Output the (X, Y) coordinate of the center of the cell containing the given text.  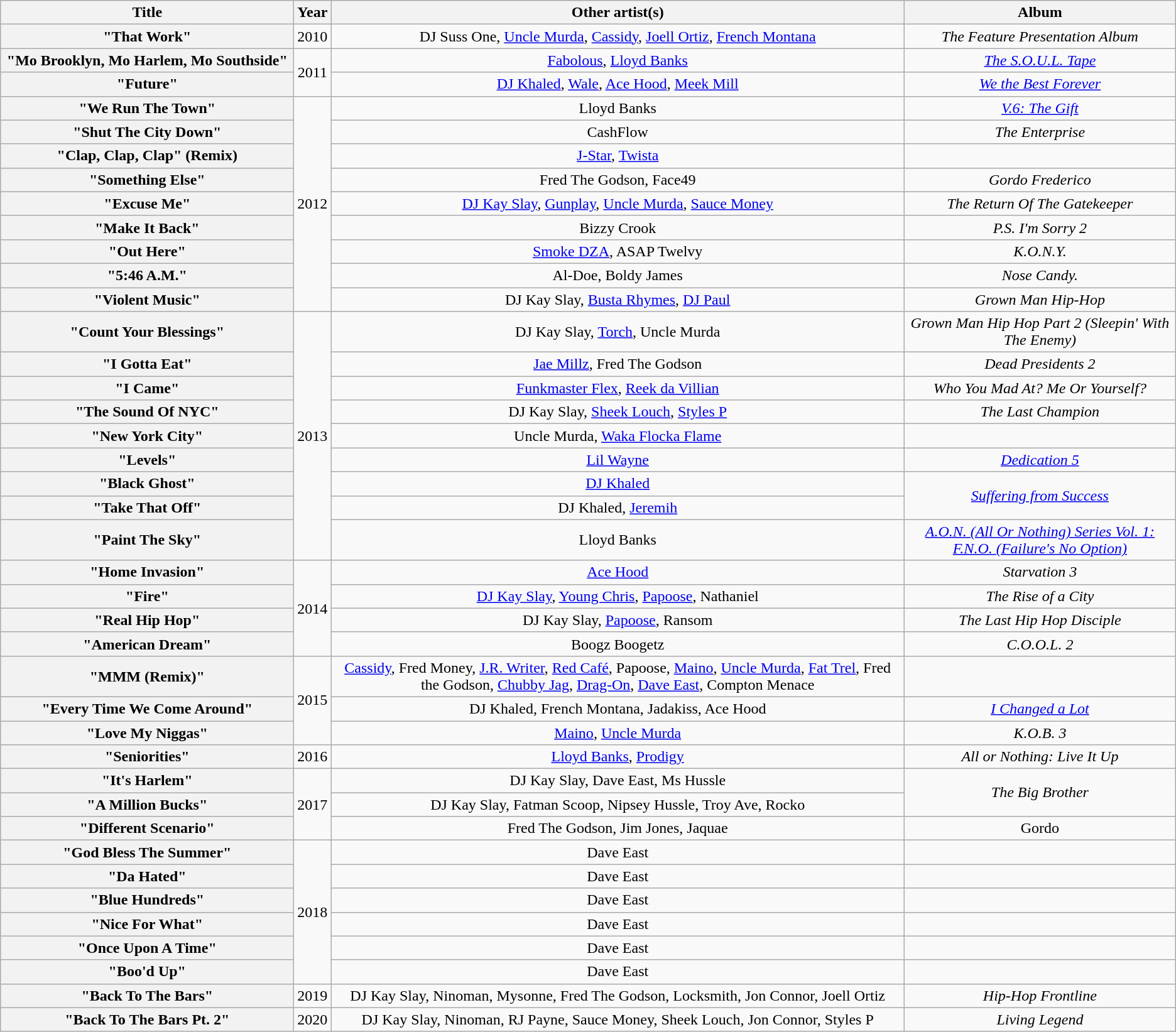
"Paint The Sky" (147, 540)
Who You Mad At? Me Or Yourself? (1040, 388)
DJ Kay Slay, Papoose, Ransom (618, 620)
"Boo'd Up" (147, 972)
"Levels" (147, 460)
2015 (313, 700)
DJ Kay Slay, Ninoman, RJ Payne, Sauce Money, Sheek Louch, Jon Connor, Styles P (618, 1019)
Gordo (1040, 828)
2016 (313, 757)
Lil Wayne (618, 460)
DJ Khaled, French Montana, Jadakiss, Ace Hood (618, 709)
2020 (313, 1019)
"Mo Brooklyn, Mo Harlem, Mo Southside" (147, 60)
The Feature Presentation Album (1040, 36)
All or Nothing: Live It Up (1040, 757)
Funkmaster Flex, Reek da Villian (618, 388)
"Excuse Me" (147, 204)
The Enterprise (1040, 132)
"Seniorities" (147, 757)
Grown Man Hip-Hop (1040, 300)
"5:46 A.M." (147, 275)
DJ Kay Slay, Busta Rhymes, DJ Paul (618, 300)
"Clap, Clap, Clap" (Remix) (147, 156)
"That Work" (147, 36)
V.6: The Gift (1040, 108)
Other artist(s) (618, 13)
We the Best Forever (1040, 84)
"Once Upon A Time" (147, 948)
"Violent Music" (147, 300)
"I Came" (147, 388)
DJ Kay Slay, Ninoman, Mysonne, Fred The Godson, Locksmith, Jon Connor, Joell Ortiz (618, 996)
2012 (313, 204)
K.O.B. 3 (1040, 733)
Year (313, 13)
Maino, Uncle Murda (618, 733)
The S.O.U.L. Tape (1040, 60)
2014 (313, 608)
"Count Your Blessings" (147, 332)
The Big Brother (1040, 793)
Title (147, 13)
"Black Ghost" (147, 484)
The Last Champion (1040, 412)
DJ Kay Slay, Young Chris, Papoose, Nathaniel (618, 596)
"It's Harlem" (147, 781)
"American Dream" (147, 644)
Fabolous, Lloyd Banks (618, 60)
"A Million Bucks" (147, 805)
Starvation 3 (1040, 572)
P.S. I'm Sorry 2 (1040, 227)
Cassidy, Fred Money, J.R. Writer, Red Café, Papoose, Maino, Uncle Murda, Fat Trel, Fred the Godson, Chubby Jag, Drag-On, Dave East, Compton Menace (618, 676)
Uncle Murda, Waka Flocka Flame (618, 436)
DJ Kay Slay, Sheek Louch, Styles P (618, 412)
CashFlow (618, 132)
Smoke DZA, ASAP Twelvy (618, 251)
"I Gotta Eat" (147, 364)
"Fire" (147, 596)
The Rise of a City (1040, 596)
I Changed a Lot (1040, 709)
K.O.N.Y. (1040, 251)
DJ Khaled (618, 484)
DJ Kay Slay, Gunplay, Uncle Murda, Sauce Money (618, 204)
"New York City" (147, 436)
"MMM (Remix)" (147, 676)
DJ Kay Slay, Fatman Scoop, Nipsey Hussle, Troy Ave, Rocko (618, 805)
"Da Hated" (147, 876)
Gordo Frederico (1040, 180)
Dead Presidents 2 (1040, 364)
Bizzy Crook (618, 227)
J-Star, Twista (618, 156)
2013 (313, 436)
The Last Hip Hop Disciple (1040, 620)
Fred The Godson, Face49 (618, 180)
"Something Else" (147, 180)
"Make It Back" (147, 227)
The Return Of The Gatekeeper (1040, 204)
"Home Invasion" (147, 572)
Boogz Boogetz (618, 644)
2011 (313, 72)
"The Sound Of NYC" (147, 412)
2017 (313, 805)
Album (1040, 13)
"Love My Niggas" (147, 733)
"Take That Off" (147, 508)
Ace Hood (618, 572)
"We Run The Town" (147, 108)
C.O.O.L. 2 (1040, 644)
"Future" (147, 84)
"Out Here" (147, 251)
"God Bless The Summer" (147, 852)
"Different Scenario" (147, 828)
Fred The Godson, Jim Jones, Jaquae (618, 828)
DJ Kay Slay, Dave East, Ms Hussle (618, 781)
"Real Hip Hop" (147, 620)
Nose Candy. (1040, 275)
DJ Khaled, Jeremih (618, 508)
Grown Man Hip Hop Part 2 (Sleepin' With The Enemy) (1040, 332)
Suffering from Success (1040, 496)
"Back To The Bars" (147, 996)
Lloyd Banks, Prodigy (618, 757)
2019 (313, 996)
Jae Millz, Fred The Godson (618, 364)
"Blue Hundreds" (147, 900)
A.O.N. (All Or Nothing) Series Vol. 1: F.N.O. (Failure's No Option) (1040, 540)
Dedication 5 (1040, 460)
"Back To The Bars Pt. 2" (147, 1019)
"Nice For What" (147, 924)
DJ Suss One, Uncle Murda, Cassidy, Joell Ortiz, French Montana (618, 36)
2018 (313, 912)
Al-Doe, Boldy James (618, 275)
Hip-Hop Frontline (1040, 996)
"Shut The City Down" (147, 132)
DJ Kay Slay, Torch, Uncle Murda (618, 332)
2010 (313, 36)
"Every Time We Come Around" (147, 709)
Living Legend (1040, 1019)
DJ Khaled, Wale, Ace Hood, Meek Mill (618, 84)
